Provide the [x, y] coordinate of the cell's center where the given text is located.  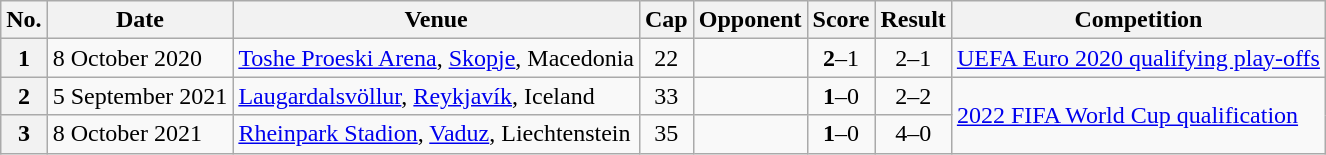
Score [841, 20]
Opponent [750, 20]
8 October 2021 [140, 134]
2 [24, 96]
2–2 [913, 96]
2022 FIFA World Cup qualification [1138, 115]
22 [666, 58]
8 October 2020 [140, 58]
4–0 [913, 134]
3 [24, 134]
Result [913, 20]
5 September 2021 [140, 96]
Venue [436, 20]
33 [666, 96]
35 [666, 134]
No. [24, 20]
Toshe Proeski Arena, Skopje, Macedonia [436, 58]
Cap [666, 20]
1 [24, 58]
Rheinpark Stadion, Vaduz, Liechtenstein [436, 134]
Date [140, 20]
Competition [1138, 20]
UEFA Euro 2020 qualifying play-offs [1138, 58]
Laugardalsvöllur, Reykjavík, Iceland [436, 96]
